Search for the cell housing the specified text and yield its (x, y) center coordinate. 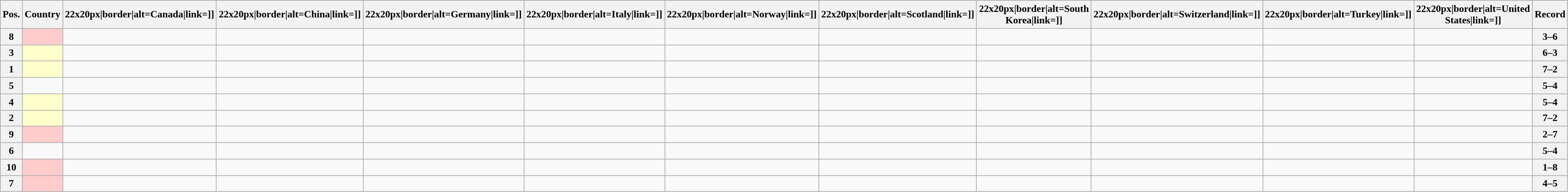
5 (11, 86)
Pos. (11, 15)
22x20px|border|alt=Scotland|link=]] (898, 15)
8 (11, 37)
4–5 (1550, 184)
4 (11, 102)
1–8 (1550, 167)
22x20px|border|alt=Turkey|link=]] (1338, 15)
22x20px|border|alt=South Korea|link=]] (1034, 15)
22x20px|border|alt=Norway|link=]] (741, 15)
22x20px|border|alt=Germany|link=]] (444, 15)
22x20px|border|alt=United States|link=]] (1474, 15)
1 (11, 70)
22x20px|border|alt=Canada|link=]] (140, 15)
7 (11, 184)
3–6 (1550, 37)
10 (11, 167)
22x20px|border|alt=Italy|link=]] (595, 15)
Country (43, 15)
22x20px|border|alt=Switzerland|link=]] (1177, 15)
6–3 (1550, 53)
2 (11, 118)
3 (11, 53)
Record (1550, 15)
9 (11, 135)
22x20px|border|alt=China|link=]] (290, 15)
6 (11, 151)
2–7 (1550, 135)
